Determine the (x, y) coordinate at the center of the cell enclosing the given text.  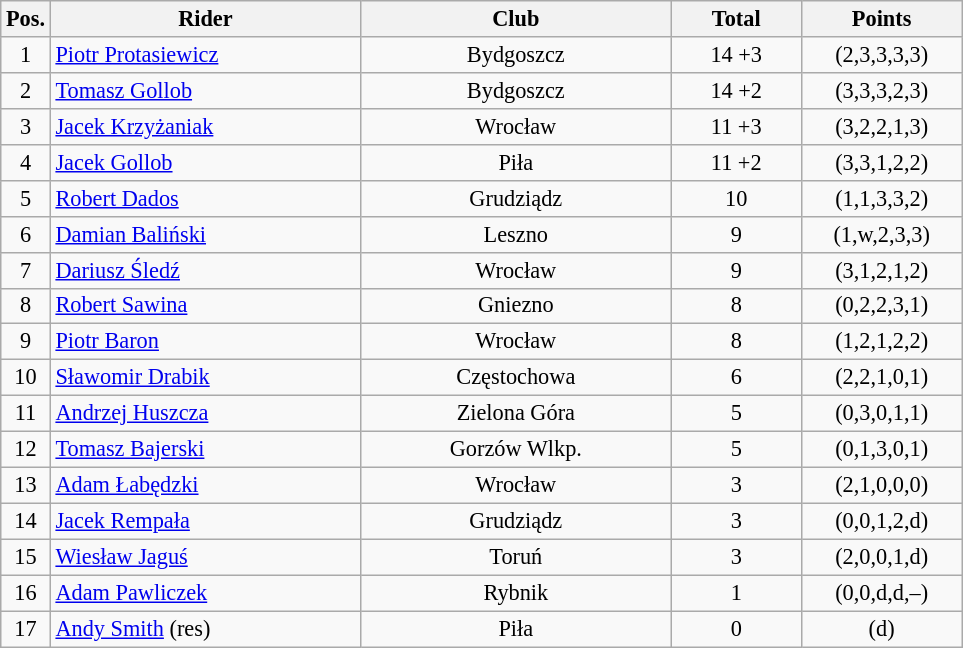
(0,0,1,2,d) (881, 521)
Toruń (516, 557)
(1,2,1,2,2) (881, 342)
Piotr Protasiewicz (205, 55)
Adam Pawliczek (205, 593)
Częstochowa (516, 378)
0 (736, 629)
16 (26, 593)
Rybnik (516, 593)
(2,0,0,1,d) (881, 557)
Piotr Baron (205, 342)
Gorzów Wlkp. (516, 450)
(3,2,2,1,3) (881, 126)
Sławomir Drabik (205, 378)
14 (26, 521)
Jacek Rempała (205, 521)
Leszno (516, 234)
11 +2 (736, 162)
Jacek Gollob (205, 162)
(1,1,3,3,2) (881, 198)
Andy Smith (res) (205, 629)
11 +3 (736, 126)
(2,3,3,3,3) (881, 55)
Wiesław Jaguś (205, 557)
Tomasz Bajerski (205, 450)
(1,w,2,3,3) (881, 234)
(3,1,2,1,2) (881, 270)
17 (26, 629)
Dariusz Śledź (205, 270)
(2,1,0,0,0) (881, 485)
(0,3,0,1,1) (881, 414)
11 (26, 414)
Points (881, 19)
Andrzej Huszcza (205, 414)
Damian Baliński (205, 234)
Jacek Krzyżaniak (205, 126)
Pos. (26, 19)
(0,0,d,d,–) (881, 593)
(d) (881, 629)
Robert Sawina (205, 306)
Zielona Góra (516, 414)
(2,2,1,0,1) (881, 378)
4 (26, 162)
(3,3,1,2,2) (881, 162)
Gniezno (516, 306)
Rider (205, 19)
14 +3 (736, 55)
Club (516, 19)
(0,2,2,3,1) (881, 306)
Adam Łabędzki (205, 485)
Tomasz Gollob (205, 90)
13 (26, 485)
(0,1,3,0,1) (881, 450)
Total (736, 19)
14 +2 (736, 90)
Robert Dados (205, 198)
7 (26, 270)
(3,3,3,2,3) (881, 90)
15 (26, 557)
2 (26, 90)
12 (26, 450)
